Output the (X, Y) coordinate of the center of the cell containing the given text.  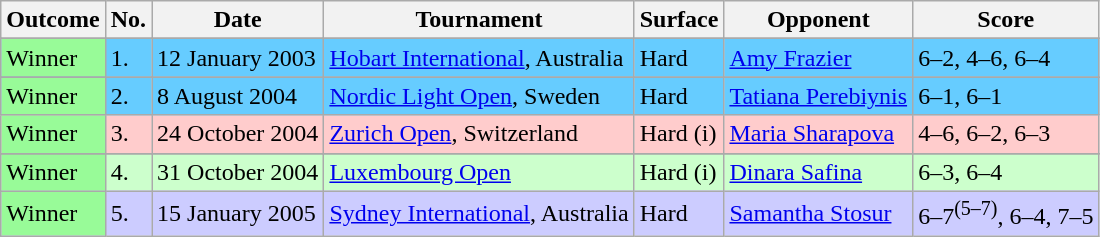
Score (1006, 20)
Amy Frazier (818, 58)
Luxembourg Open (479, 172)
Outcome (53, 20)
Tournament (479, 20)
24 October 2004 (238, 134)
Samantha Stosur (818, 214)
3. (128, 134)
6–1, 6–1 (1006, 96)
Nordic Light Open, Sweden (479, 96)
Tatiana Perebiynis (818, 96)
6–2, 4–6, 6–4 (1006, 58)
6–3, 6–4 (1006, 172)
Dinara Safina (818, 172)
4. (128, 172)
2. (128, 96)
5. (128, 214)
Date (238, 20)
4–6, 6–2, 6–3 (1006, 134)
1. (128, 58)
Maria Sharapova (818, 134)
31 October 2004 (238, 172)
Sydney International, Australia (479, 214)
Zurich Open, Switzerland (479, 134)
Hobart International, Australia (479, 58)
6–7(5–7), 6–4, 7–5 (1006, 214)
8 August 2004 (238, 96)
12 January 2003 (238, 58)
15 January 2005 (238, 214)
Opponent (818, 20)
Surface (679, 20)
No. (128, 20)
